Find where the given text appears and provide that cell's center as (X, Y) coordinate. 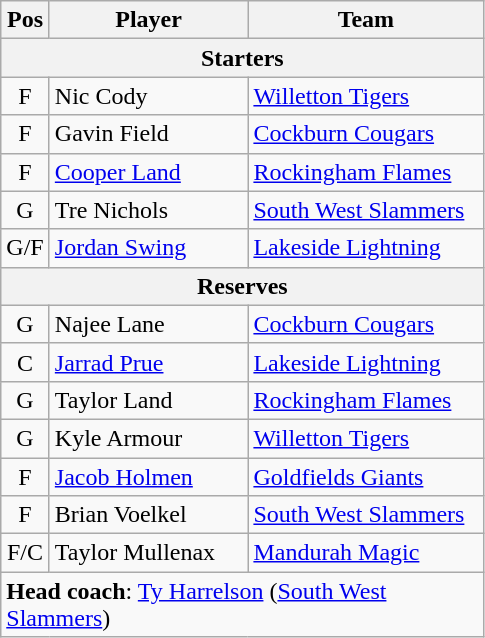
Goldfields Giants (366, 477)
Starters (242, 58)
Cooper Land (148, 172)
Jarrad Prue (148, 362)
C (26, 362)
Reserves (242, 286)
Nic Cody (148, 96)
Player (148, 20)
Najee Lane (148, 324)
G/F (26, 248)
Tre Nichols (148, 210)
Mandurah Magic (366, 553)
Brian Voelkel (148, 515)
Gavin Field (148, 134)
Taylor Mullenax (148, 553)
Taylor Land (148, 400)
F/C (26, 553)
Jordan Swing (148, 248)
Kyle Armour (148, 438)
Jacob Holmen (148, 477)
Pos (26, 20)
Head coach: Ty Harrelson (South West Slammers) (242, 604)
Team (366, 20)
